Extract the [X, Y] coordinate from the center of the cell holding the provided text.  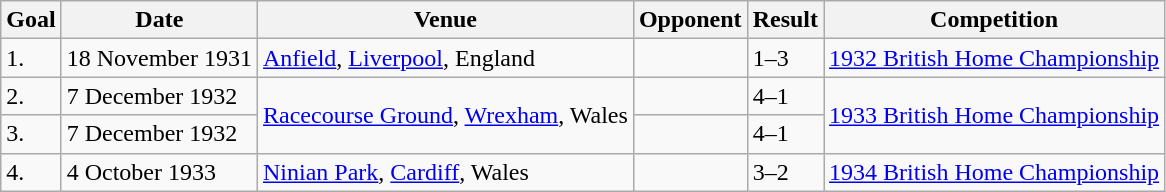
Racecourse Ground, Wrexham, Wales [446, 115]
Competition [994, 20]
1–3 [785, 58]
Ninian Park, Cardiff, Wales [446, 172]
Result [785, 20]
1932 British Home Championship [994, 58]
1933 British Home Championship [994, 115]
Goal [31, 20]
3. [31, 134]
3–2 [785, 172]
18 November 1931 [159, 58]
2. [31, 96]
1. [31, 58]
Venue [446, 20]
Opponent [690, 20]
Anfield, Liverpool, England [446, 58]
4 October 1933 [159, 172]
1934 British Home Championship [994, 172]
Date [159, 20]
4. [31, 172]
